Locate the cell with the specified text and output its (x, y) center coordinate. 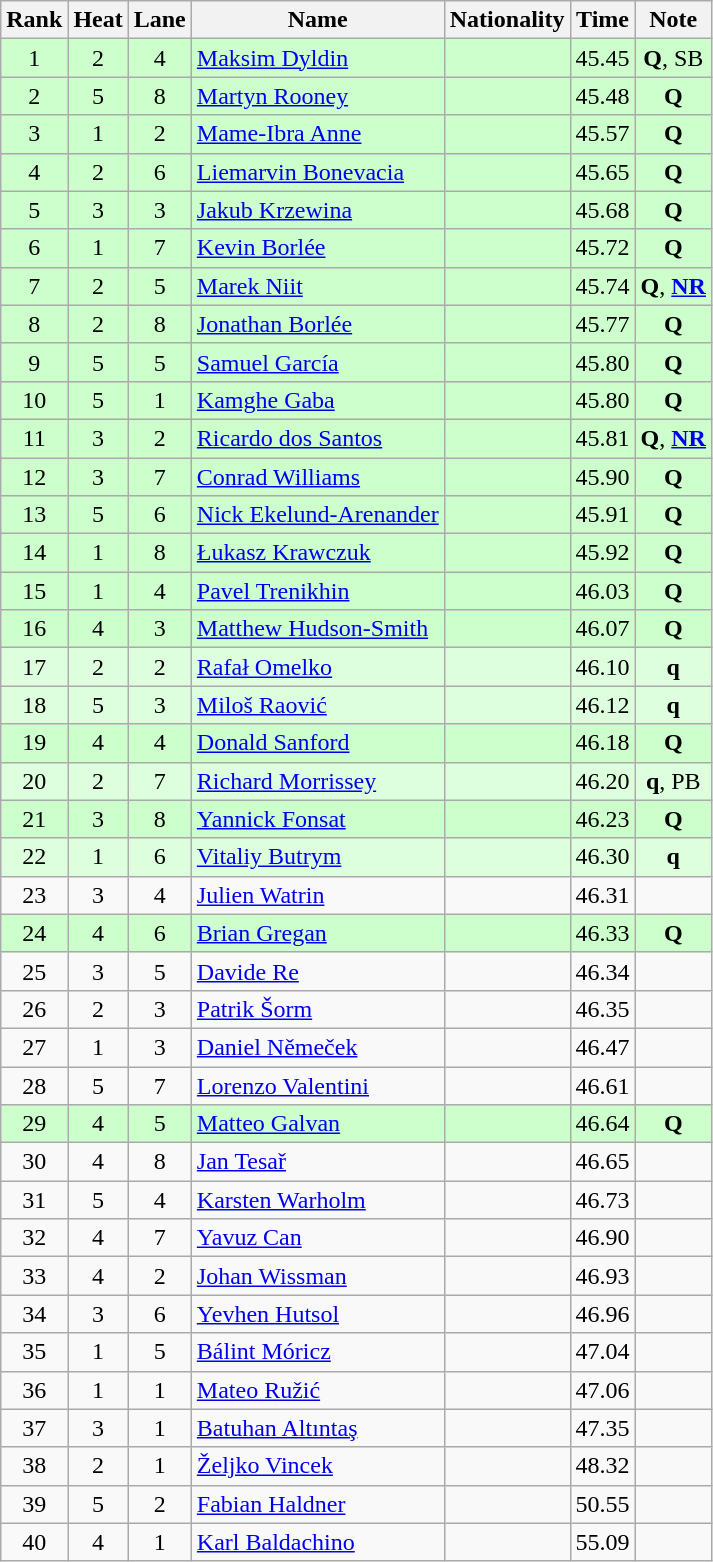
Q, SB (673, 58)
Karl Baldachino (318, 1542)
46.65 (602, 1162)
46.10 (602, 667)
Pavel Trenikhin (318, 591)
47.04 (602, 1352)
28 (34, 1085)
46.07 (602, 629)
33 (34, 1276)
11 (34, 438)
30 (34, 1162)
46.90 (602, 1238)
35 (34, 1352)
Lorenzo Valentini (318, 1085)
46.03 (602, 591)
Karsten Warholm (318, 1200)
Conrad Williams (318, 477)
Mateo Ružić (318, 1390)
Jonathan Borlée (318, 324)
16 (34, 629)
45.57 (602, 134)
24 (34, 933)
46.34 (602, 971)
20 (34, 781)
Yevhen Hutsol (318, 1314)
Daniel Němeček (318, 1047)
46.96 (602, 1314)
Bálint Móricz (318, 1352)
46.20 (602, 781)
Vitaliy Butrym (318, 857)
46.64 (602, 1124)
45.65 (602, 172)
25 (34, 971)
47.35 (602, 1428)
Miloš Raović (318, 705)
45.92 (602, 553)
Batuhan Altıntaş (318, 1428)
10 (34, 400)
46.12 (602, 705)
46.30 (602, 857)
46.73 (602, 1200)
q, PB (673, 781)
Nationality (507, 20)
48.32 (602, 1466)
Fabian Haldner (318, 1504)
Matteo Galvan (318, 1124)
Davide Re (318, 971)
Liemarvin Bonevacia (318, 172)
22 (34, 857)
47.06 (602, 1390)
45.81 (602, 438)
Richard Morrissey (318, 781)
Yannick Fonsat (318, 819)
45.74 (602, 286)
23 (34, 895)
Marek Niit (318, 286)
Heat (98, 20)
36 (34, 1390)
Donald Sanford (318, 743)
Name (318, 20)
Johan Wissman (318, 1276)
45.45 (602, 58)
18 (34, 705)
Note (673, 20)
46.47 (602, 1047)
Yavuz Can (318, 1238)
9 (34, 362)
Patrik Šorm (318, 1009)
Time (602, 20)
39 (34, 1504)
45.91 (602, 515)
26 (34, 1009)
50.55 (602, 1504)
Nick Ekelund-Arenander (318, 515)
31 (34, 1200)
Brian Gregan (318, 933)
45.68 (602, 210)
15 (34, 591)
Martyn Rooney (318, 96)
45.48 (602, 96)
34 (34, 1314)
19 (34, 743)
37 (34, 1428)
45.77 (602, 324)
Kamghe Gaba (318, 400)
32 (34, 1238)
29 (34, 1124)
Mame-Ibra Anne (318, 134)
27 (34, 1047)
46.33 (602, 933)
Rank (34, 20)
Željko Vincek (318, 1466)
55.09 (602, 1542)
46.18 (602, 743)
38 (34, 1466)
46.61 (602, 1085)
13 (34, 515)
Jan Tesař (318, 1162)
14 (34, 553)
Matthew Hudson-Smith (318, 629)
21 (34, 819)
46.31 (602, 895)
Ricardo dos Santos (318, 438)
46.93 (602, 1276)
40 (34, 1542)
Kevin Borlée (318, 248)
Julien Watrin (318, 895)
45.72 (602, 248)
Rafał Omelko (318, 667)
Łukasz Krawczuk (318, 553)
Jakub Krzewina (318, 210)
45.90 (602, 477)
Lane (160, 20)
46.35 (602, 1009)
Samuel García (318, 362)
Maksim Dyldin (318, 58)
17 (34, 667)
12 (34, 477)
46.23 (602, 819)
